Detect which cell encompasses the target text, then output its [X, Y] center coordinate. 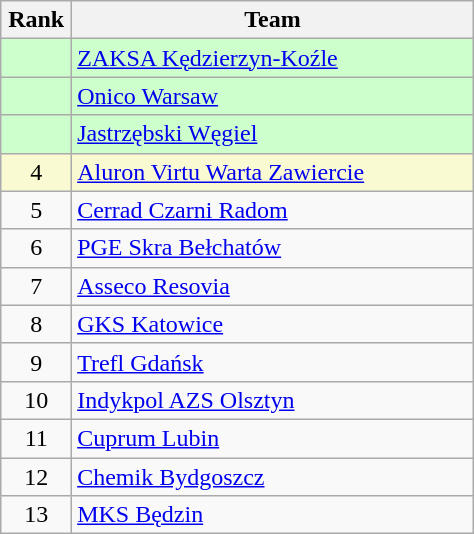
11 [36, 438]
GKS Katowice [273, 324]
Asseco Resovia [273, 286]
Cuprum Lubin [273, 438]
Jastrzębski Węgiel [273, 134]
9 [36, 362]
Aluron Virtu Warta Zawiercie [273, 172]
13 [36, 515]
5 [36, 210]
Chemik Bydgoszcz [273, 477]
Cerrad Czarni Radom [273, 210]
10 [36, 400]
MKS Będzin [273, 515]
12 [36, 477]
PGE Skra Bełchatów [273, 248]
Trefl Gdańsk [273, 362]
Rank [36, 20]
7 [36, 286]
8 [36, 324]
Onico Warsaw [273, 96]
ZAKSA Kędzierzyn-Koźle [273, 58]
Team [273, 20]
Indykpol AZS Olsztyn [273, 400]
4 [36, 172]
6 [36, 248]
